Capture the cell that displays the provided text and extract its (X, Y) central coordinate. 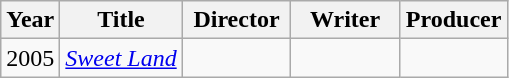
Writer (346, 20)
2005 (30, 58)
Director (236, 20)
Sweet Land (121, 58)
Year (30, 20)
Title (121, 20)
Producer (454, 20)
